Determine the [X, Y] coordinate at the center of the cell enclosing the given text.  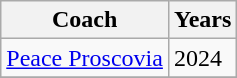
Peace Proscovia [85, 58]
Years [202, 20]
Coach [85, 20]
2024 [202, 58]
